Output the [x, y] coordinate of the center of the cell containing the given text.  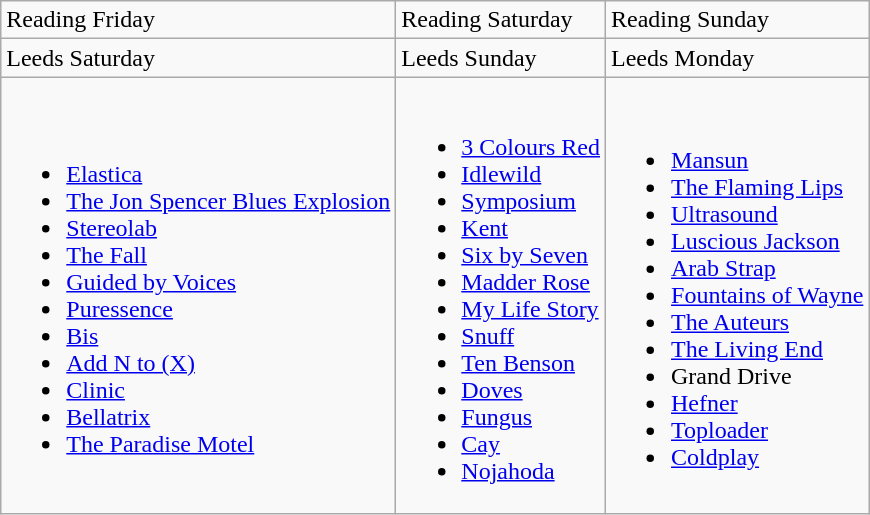
Reading Saturday [501, 20]
Leeds Sunday [501, 58]
3 Colours RedIdlewildSymposiumKentSix by SevenMadder RoseMy Life StorySnuffTen BensonDovesFungusCayNojahoda [501, 296]
Reading Friday [198, 20]
Leeds Saturday [198, 58]
Leeds Monday [738, 58]
MansunThe Flaming LipsUltrasoundLuscious JacksonArab StrapFountains of WayneThe AuteursThe Living EndGrand DriveHefnerToploaderColdplay [738, 296]
Reading Sunday [738, 20]
ElasticaThe Jon Spencer Blues ExplosionStereolabThe FallGuided by VoicesPuressenceBisAdd N to (X)ClinicBellatrixThe Paradise Motel [198, 296]
